For the text-containing cell, return its midpoint in (x, y) coordinate format. 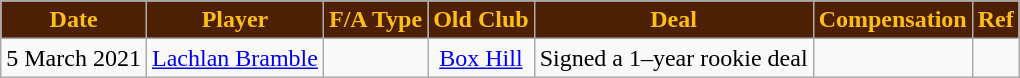
Ref (996, 20)
Lachlan Bramble (234, 58)
Player (234, 20)
5 March 2021 (74, 58)
Box Hill (481, 58)
Deal (674, 20)
F/A Type (375, 20)
Signed a 1–year rookie deal (674, 58)
Date (74, 20)
Old Club (481, 20)
Compensation (892, 20)
